Output the [x, y] coordinate of the center of the cell containing the given text.  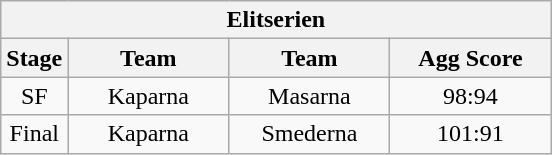
Elitserien [276, 20]
Masarna [310, 96]
Final [34, 134]
Smederna [310, 134]
98:94 [470, 96]
SF [34, 96]
Agg Score [470, 58]
Stage [34, 58]
101:91 [470, 134]
